Find where the given text appears and provide that cell's center as (x, y) coordinate. 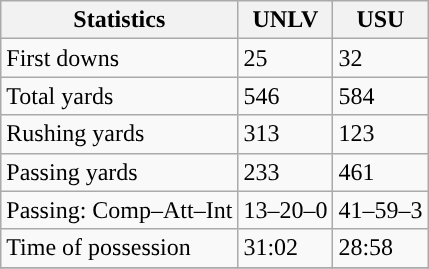
25 (286, 58)
233 (286, 172)
461 (380, 172)
31:02 (286, 248)
Statistics (120, 20)
546 (286, 96)
41–59–3 (380, 210)
USU (380, 20)
UNLV (286, 20)
313 (286, 134)
123 (380, 134)
Passing yards (120, 172)
Rushing yards (120, 134)
13–20–0 (286, 210)
Passing: Comp–Att–Int (120, 210)
Total yards (120, 96)
584 (380, 96)
28:58 (380, 248)
32 (380, 58)
Time of possession (120, 248)
First downs (120, 58)
